Return the [X, Y] coordinate for the center point of the cell that contains the specified text.  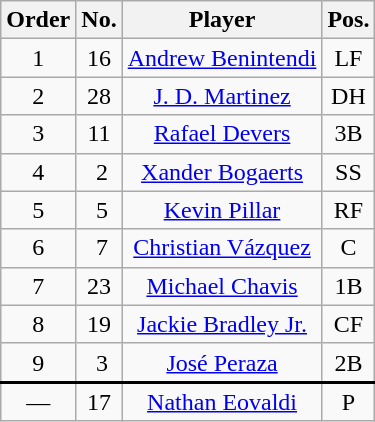
Xander Bogaerts [222, 172]
Pos. [348, 20]
11 [99, 134]
RF [348, 210]
No. [99, 20]
DH [348, 96]
9 [38, 362]
28 [99, 96]
CF [348, 324]
Michael Chavis [222, 286]
J. D. Martinez [222, 96]
LF [348, 58]
19 [99, 324]
2B [348, 362]
Order [38, 20]
17 [99, 402]
Nathan Eovaldi [222, 402]
3B [348, 134]
C [348, 248]
8 [38, 324]
SS [348, 172]
P [348, 402]
Rafael Devers [222, 134]
23 [99, 286]
Kevin Pillar [222, 210]
— [38, 402]
16 [99, 58]
Andrew Benintendi [222, 58]
1B [348, 286]
Jackie Bradley Jr. [222, 324]
4 [38, 172]
Christian Vázquez [222, 248]
Player [222, 20]
6 [38, 248]
José Peraza [222, 362]
1 [38, 58]
